Extract the [X, Y] coordinate from the center of the cell holding the provided text.  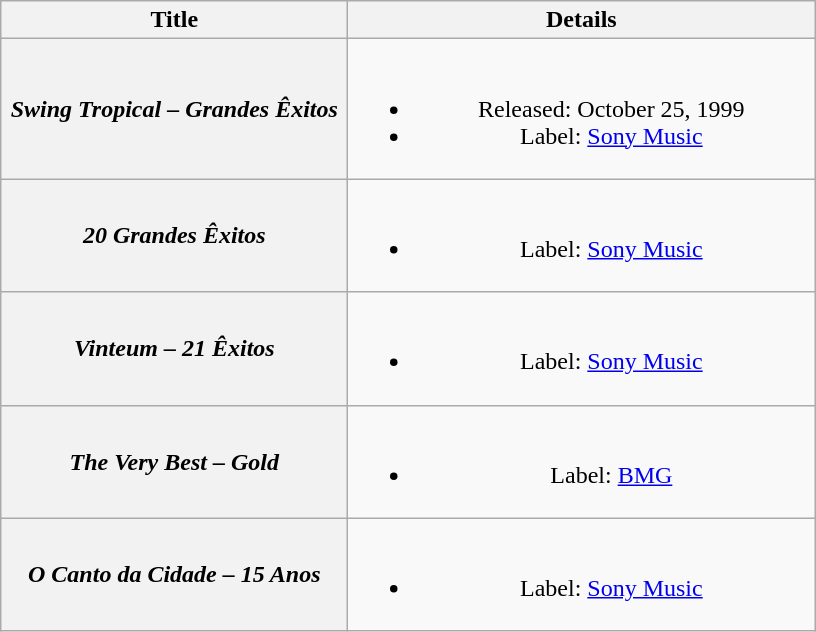
The Very Best – Gold [174, 462]
Title [174, 20]
Released: October 25, 1999Label: Sony Music [582, 109]
Details [582, 20]
20 Grandes Êxitos [174, 236]
Label: BMG [582, 462]
O Canto da Cidade – 15 Anos [174, 574]
Swing Tropical – Grandes Êxitos [174, 109]
Vinteum – 21 Êxitos [174, 348]
